Scan for the cell matching the given text and deliver its (x, y) coordinate at center. 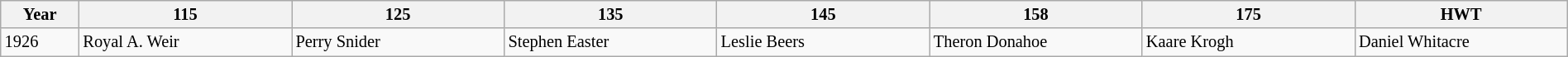
115 (185, 14)
125 (399, 14)
145 (824, 14)
158 (1035, 14)
Stephen Easter (610, 42)
Year (40, 14)
135 (610, 14)
Perry Snider (399, 42)
HWT (1460, 14)
1926 (40, 42)
Theron Donahoe (1035, 42)
Daniel Whitacre (1460, 42)
175 (1249, 14)
Leslie Beers (824, 42)
Royal A. Weir (185, 42)
Kaare Krogh (1249, 42)
